Determine the (X, Y) coordinate at the center of the cell enclosing the given text.  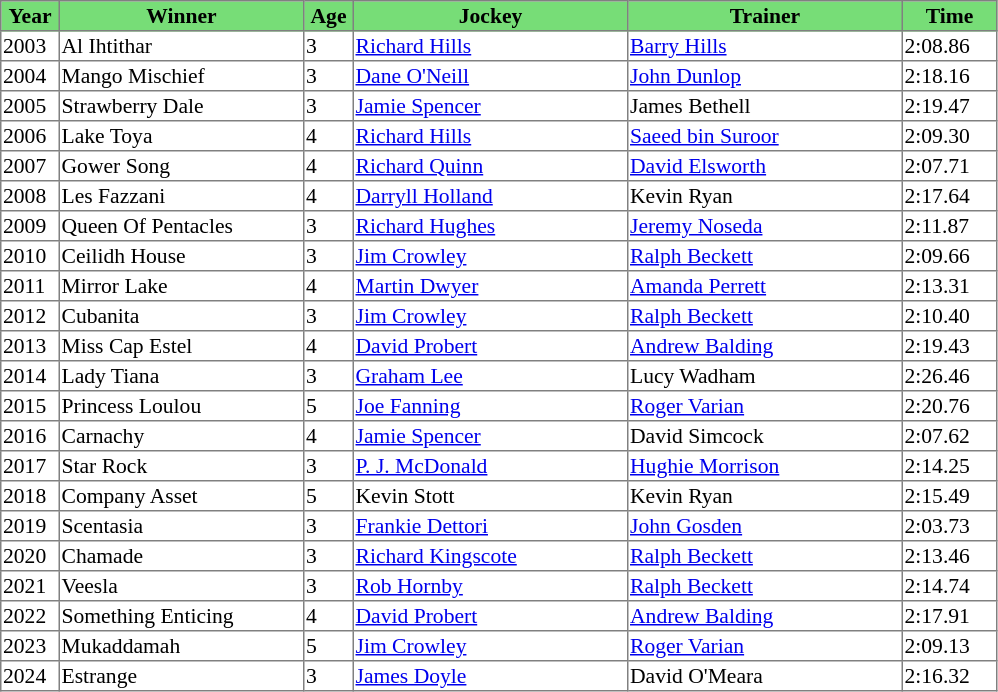
Amanda Perrett (765, 286)
2022 (30, 616)
Miss Cap Estel (181, 346)
2010 (30, 256)
Graham Lee (490, 376)
2008 (30, 196)
Estrange (181, 676)
Company Asset (181, 496)
Carnachy (181, 436)
2:11.87 (949, 226)
Time (949, 16)
Mukaddamah (181, 646)
2:10.40 (949, 316)
Jockey (490, 16)
Winner (181, 16)
Mirror Lake (181, 286)
David Elsworth (765, 166)
Lucy Wadham (765, 376)
2:09.13 (949, 646)
Ceilidh House (181, 256)
John Gosden (765, 526)
Princess Loulou (181, 406)
2:16.32 (949, 676)
2:17.91 (949, 616)
2023 (30, 646)
2:19.43 (949, 346)
Veesla (181, 586)
Scentasia (181, 526)
Saeed bin Suroor (765, 136)
Rob Hornby (490, 586)
John Dunlop (765, 76)
Something Enticing (181, 616)
Cubanita (181, 316)
Age (329, 16)
Martin Dwyer (490, 286)
2:13.31 (949, 286)
Barry Hills (765, 46)
2:07.62 (949, 436)
2:26.46 (949, 376)
David Simcock (765, 436)
2019 (30, 526)
James Doyle (490, 676)
2021 (30, 586)
2011 (30, 286)
2:07.71 (949, 166)
Richard Kingscote (490, 556)
Mango Mischief (181, 76)
2012 (30, 316)
2020 (30, 556)
2005 (30, 106)
2:09.30 (949, 136)
Kevin Stott (490, 496)
2016 (30, 436)
Darryll Holland (490, 196)
Dane O'Neill (490, 76)
2013 (30, 346)
2:13.46 (949, 556)
2:18.16 (949, 76)
Hughie Morrison (765, 466)
2:09.66 (949, 256)
Richard Hughes (490, 226)
2:14.74 (949, 586)
David O'Meara (765, 676)
2004 (30, 76)
Al Ihtithar (181, 46)
Gower Song (181, 166)
Strawberry Dale (181, 106)
2:19.47 (949, 106)
Chamade (181, 556)
2:14.25 (949, 466)
Joe Fanning (490, 406)
P. J. McDonald (490, 466)
Star Rock (181, 466)
2003 (30, 46)
Lake Toya (181, 136)
Year (30, 16)
Les Fazzani (181, 196)
2015 (30, 406)
2009 (30, 226)
Richard Quinn (490, 166)
2006 (30, 136)
2:15.49 (949, 496)
Frankie Dettori (490, 526)
2:08.86 (949, 46)
2024 (30, 676)
Trainer (765, 16)
2:17.64 (949, 196)
Lady Tiana (181, 376)
2007 (30, 166)
Jeremy Noseda (765, 226)
2014 (30, 376)
2:20.76 (949, 406)
James Bethell (765, 106)
Queen Of Pentacles (181, 226)
2017 (30, 466)
2018 (30, 496)
2:03.73 (949, 526)
